Return [x, y] of the center of cell containing provided text 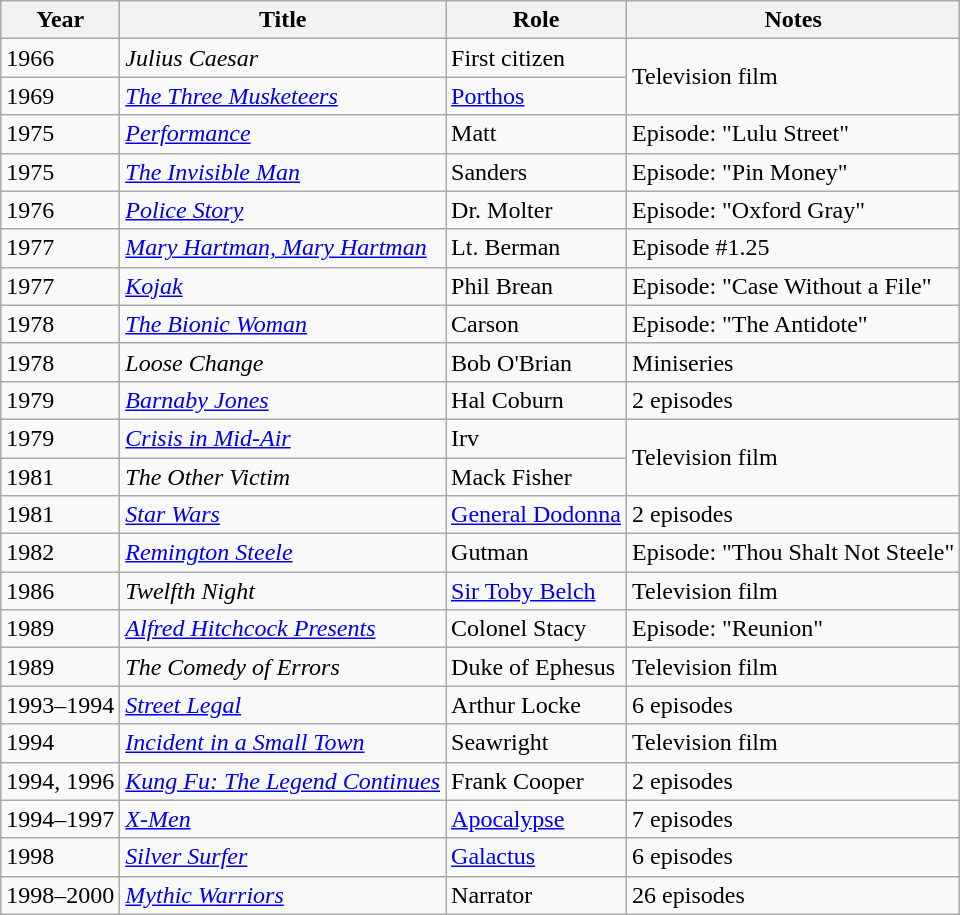
The Other Victim [283, 477]
Irv [536, 438]
General Dodonna [536, 515]
Episode: "The Antidote" [794, 324]
Narrator [536, 895]
Frank Cooper [536, 781]
Twelfth Night [283, 591]
Alfred Hitchcock Presents [283, 629]
1994, 1996 [60, 781]
The Comedy of Errors [283, 667]
Porthos [536, 96]
Notes [794, 20]
The Invisible Man [283, 172]
Matt [536, 134]
1986 [60, 591]
1998–2000 [60, 895]
Miniseries [794, 362]
Apocalypse [536, 819]
X-Men [283, 819]
Colonel Stacy [536, 629]
Episode: "Lulu Street" [794, 134]
Performance [283, 134]
Episode: "Reunion" [794, 629]
The Bionic Woman [283, 324]
Bob O'Brian [536, 362]
1998 [60, 857]
Kojak [283, 286]
1994 [60, 743]
1982 [60, 553]
Lt. Berman [536, 248]
Dr. Molter [536, 210]
Hal Coburn [536, 400]
Title [283, 20]
Carson [536, 324]
Galactus [536, 857]
Episode: "Pin Money" [794, 172]
Year [60, 20]
Crisis in Mid-Air [283, 438]
Sir Toby Belch [536, 591]
26 episodes [794, 895]
Silver Surfer [283, 857]
Role [536, 20]
1993–1994 [60, 705]
Duke of Ephesus [536, 667]
Episode #1.25 [794, 248]
Mythic Warriors [283, 895]
Loose Change [283, 362]
Julius Caesar [283, 58]
The Three Musketeers [283, 96]
Police Story [283, 210]
1966 [60, 58]
Episode: "Case Without a File" [794, 286]
1969 [60, 96]
Incident in a Small Town [283, 743]
Phil Brean [536, 286]
1994–1997 [60, 819]
Star Wars [283, 515]
Episode: "Thou Shalt Not Steele" [794, 553]
Episode: "Oxford Gray" [794, 210]
1976 [60, 210]
Seawright [536, 743]
Kung Fu: The Legend Continues [283, 781]
Mack Fisher [536, 477]
First citizen [536, 58]
Sanders [536, 172]
Street Legal [283, 705]
Remington Steele [283, 553]
7 episodes [794, 819]
Gutman [536, 553]
Barnaby Jones [283, 400]
Arthur Locke [536, 705]
Mary Hartman, Mary Hartman [283, 248]
